Pinpoint the cell where the given text exists, returning its [x, y] midpoint coordinate. 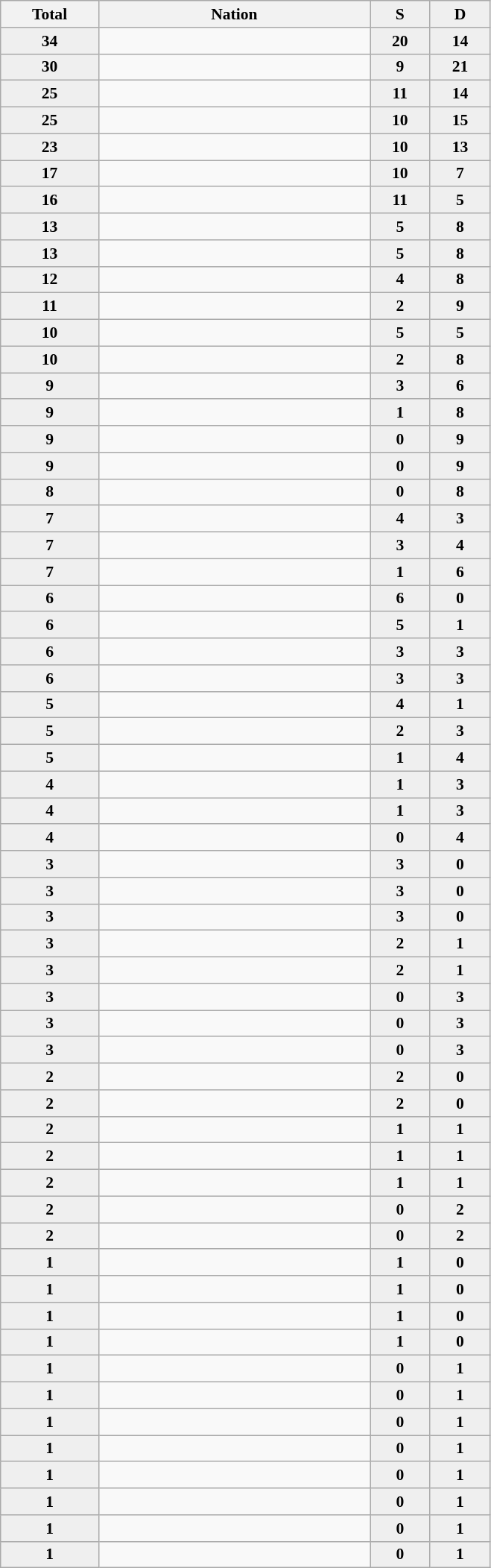
34 [50, 41]
17 [50, 174]
21 [460, 67]
S [399, 14]
20 [399, 41]
Nation [234, 14]
Total [50, 14]
16 [50, 201]
12 [50, 280]
23 [50, 147]
D [460, 14]
30 [50, 67]
15 [460, 121]
